Identify which cell holds the provided text, then report its (x, y) central coordinate. 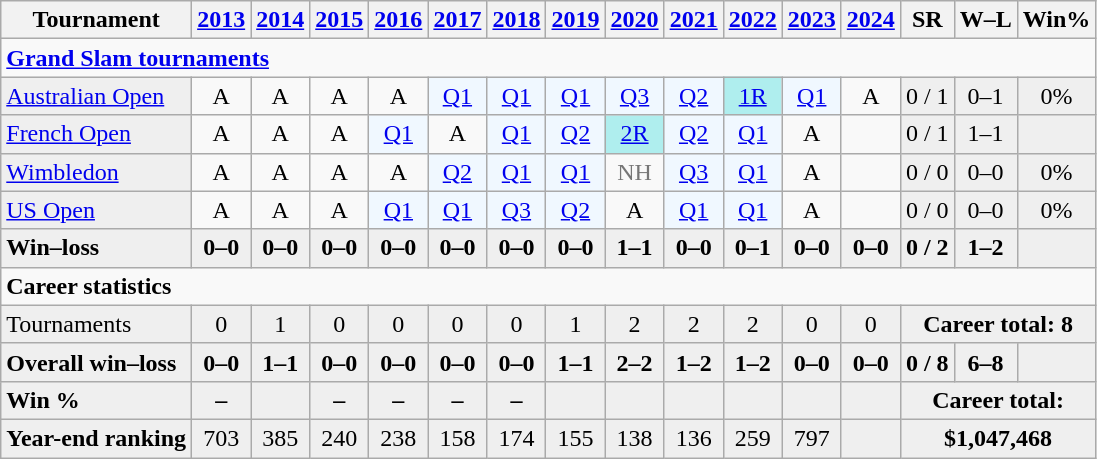
French Open (96, 134)
2024 (870, 20)
385 (280, 438)
2016 (398, 20)
2020 (634, 20)
2017 (458, 20)
2022 (752, 20)
797 (812, 438)
2R (634, 134)
155 (576, 438)
Australian Open (96, 96)
Tournament (96, 20)
NH (634, 172)
Win% (1056, 20)
Overall win–loss (96, 362)
Career statistics (548, 286)
Win % (96, 400)
2019 (576, 20)
136 (694, 438)
2015 (340, 20)
240 (340, 438)
SR (927, 20)
2018 (516, 20)
Career total: (998, 400)
Career total: 8 (998, 324)
703 (222, 438)
Wimbledon (96, 172)
2013 (222, 20)
Win–loss (96, 248)
238 (398, 438)
2–2 (634, 362)
0 / 2 (927, 248)
$1,047,468 (998, 438)
Year-end ranking (96, 438)
6–8 (986, 362)
2021 (694, 20)
259 (752, 438)
W–L (986, 20)
US Open (96, 210)
1R (752, 96)
2014 (280, 20)
158 (458, 438)
2023 (812, 20)
Tournaments (96, 324)
174 (516, 438)
Grand Slam tournaments (548, 58)
0 / 8 (927, 362)
138 (634, 438)
